Output the [X, Y] coordinate of the center of the cell containing the given text.  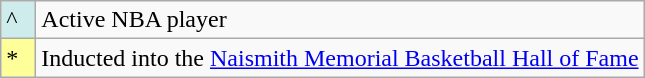
Active NBA player [340, 20]
Inducted into the Naismith Memorial Basketball Hall of Fame [340, 58]
^ [18, 20]
* [18, 58]
